Return the (X, Y) coordinate for the center point of the cell that contains the specified text.  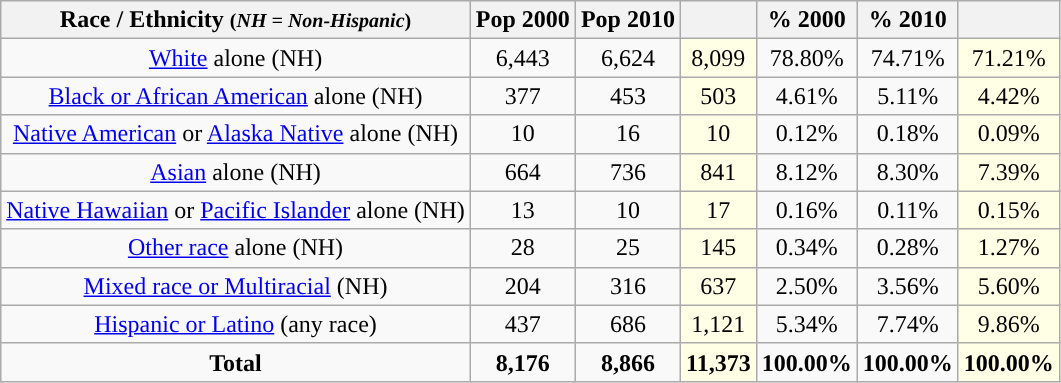
1,121 (718, 324)
7.39% (1008, 172)
Mixed race or Multiracial (NH) (236, 286)
0.34% (806, 248)
3.56% (908, 286)
28 (522, 248)
0.15% (1008, 210)
0.18% (908, 134)
0.09% (1008, 134)
Native American or Alaska Native alone (NH) (236, 134)
8,866 (628, 362)
841 (718, 172)
13 (522, 210)
453 (628, 96)
664 (522, 172)
Hispanic or Latino (any race) (236, 324)
Total (236, 362)
Native Hawaiian or Pacific Islander alone (NH) (236, 210)
686 (628, 324)
Black or African American alone (NH) (236, 96)
Pop 2000 (522, 20)
2.50% (806, 286)
71.21% (1008, 58)
0.28% (908, 248)
377 (522, 96)
0.16% (806, 210)
78.80% (806, 58)
637 (718, 286)
8,176 (522, 362)
437 (522, 324)
74.71% (908, 58)
4.61% (806, 96)
6,624 (628, 58)
736 (628, 172)
17 (718, 210)
0.12% (806, 134)
145 (718, 248)
204 (522, 286)
5.11% (908, 96)
1.27% (1008, 248)
25 (628, 248)
4.42% (1008, 96)
White alone (NH) (236, 58)
5.34% (806, 324)
8.30% (908, 172)
316 (628, 286)
6,443 (522, 58)
% 2000 (806, 20)
5.60% (1008, 286)
0.11% (908, 210)
Race / Ethnicity (NH = Non-Hispanic) (236, 20)
Other race alone (NH) (236, 248)
8.12% (806, 172)
8,099 (718, 58)
503 (718, 96)
Asian alone (NH) (236, 172)
16 (628, 134)
% 2010 (908, 20)
Pop 2010 (628, 20)
9.86% (1008, 324)
7.74% (908, 324)
11,373 (718, 362)
